For the text-containing cell, return its midpoint in [x, y] coordinate format. 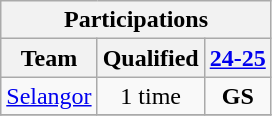
GS [238, 96]
1 time [150, 96]
Team [49, 58]
Participations [136, 20]
24-25 [238, 58]
Selangor [49, 96]
Qualified [150, 58]
